Provide the (X, Y) coordinate of the cell's center where the given text is located.  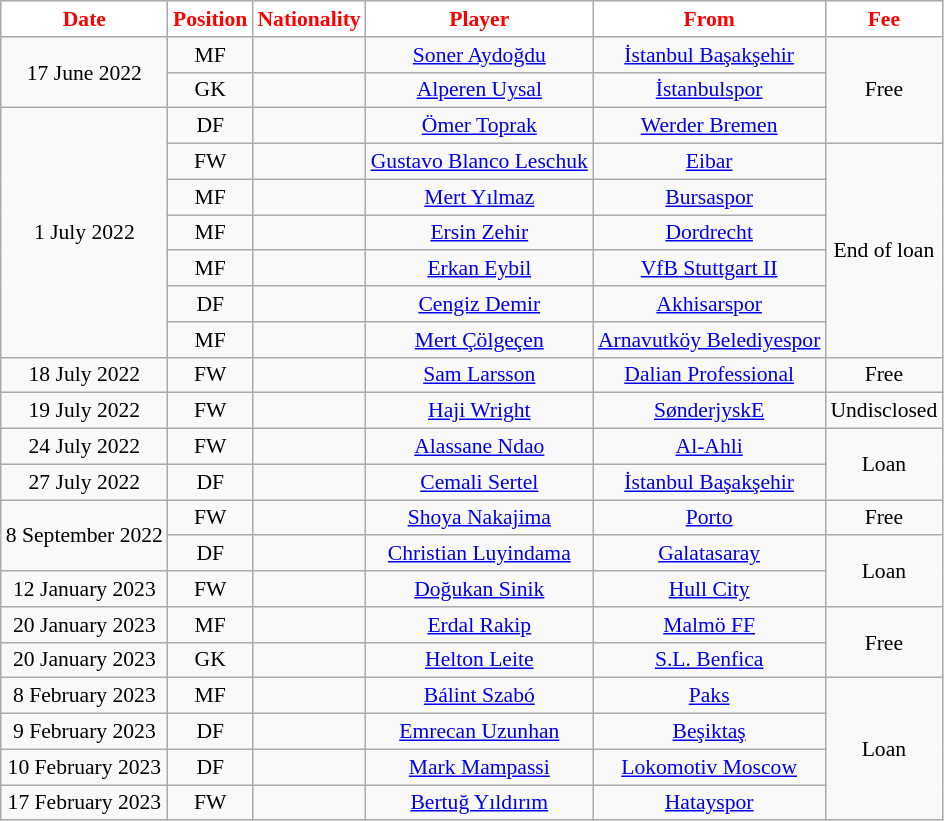
Mark Mampassi (480, 767)
Cemali Sertel (480, 482)
Christian Luyindama (480, 554)
Ersin Zehir (480, 233)
17 February 2023 (84, 803)
17 June 2022 (84, 72)
Werder Bremen (710, 126)
Arnavutköy Belediyespor (710, 340)
Mert Çölgeçen (480, 340)
Position (210, 19)
Beşiktaş (710, 732)
10 February 2023 (84, 767)
12 January 2023 (84, 589)
Lokomotiv Moscow (710, 767)
Haji Wright (480, 411)
S.L. Benfica (710, 660)
Doğukan Sinik (480, 589)
Fee (884, 19)
Undisclosed (884, 411)
8 February 2023 (84, 696)
Soner Aydoğdu (480, 55)
From (710, 19)
Sam Larsson (480, 375)
Player (480, 19)
Hull City (710, 589)
Nationality (308, 19)
Erdal Rakip (480, 625)
Bursaspor (710, 197)
İstanbulspor (710, 90)
Gustavo Blanco Leschuk (480, 162)
Dalian Professional (710, 375)
1 July 2022 (84, 232)
19 July 2022 (84, 411)
Malmö FF (710, 625)
Akhisarspor (710, 304)
End of loan (884, 251)
SønderjyskE (710, 411)
Mert Yılmaz (480, 197)
Bertuğ Yıldırım (480, 803)
Dordrecht (710, 233)
24 July 2022 (84, 447)
8 September 2022 (84, 536)
Alperen Uysal (480, 90)
Bálint Szabó (480, 696)
Cengiz Demir (480, 304)
Erkan Eybil (480, 269)
Al-Ahli (710, 447)
27 July 2022 (84, 482)
VfB Stuttgart II (710, 269)
Helton Leite (480, 660)
Alassane Ndao (480, 447)
Paks (710, 696)
Porto (710, 518)
Shoya Nakajima (480, 518)
Ömer Toprak (480, 126)
Galatasaray (710, 554)
9 February 2023 (84, 732)
Date (84, 19)
18 July 2022 (84, 375)
Hatayspor (710, 803)
Eibar (710, 162)
Emrecan Uzunhan (480, 732)
